Detect which cell encompasses the target text, then output its (x, y) center coordinate. 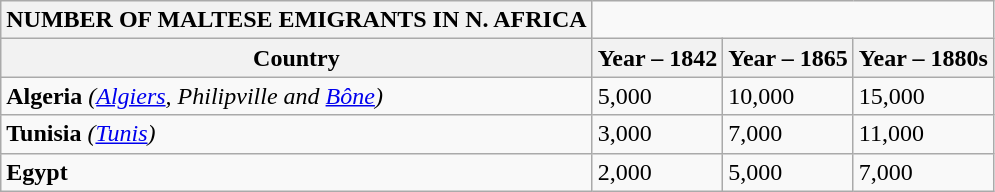
11,000 (923, 134)
Country (296, 58)
Year – 1842 (658, 58)
Algeria (Algiers, Philipville and Bône) (296, 96)
NUMBER OF MALTESE EMIGRANTS IN N. AFRICA (296, 20)
10,000 (788, 96)
Egypt (296, 172)
Tunisia (Tunis) (296, 134)
2,000 (658, 172)
3,000 (658, 134)
15,000 (923, 96)
Year – 1880s (923, 58)
Year – 1865 (788, 58)
